Return the [X, Y] coordinate for the center point of the cell that contains the specified text.  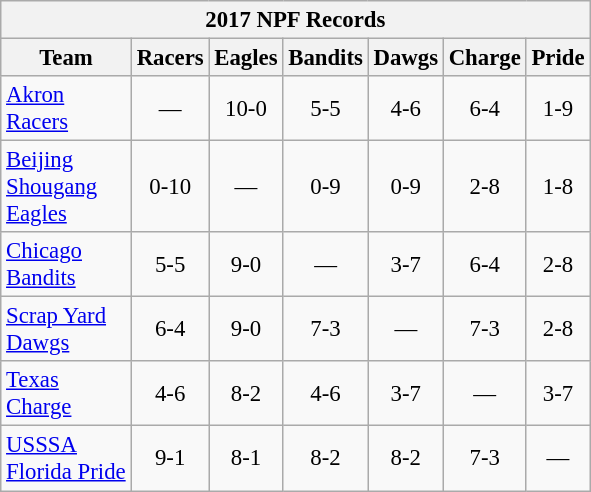
USSSA Florida Pride [66, 458]
Chicago Bandits [66, 264]
1-8 [558, 187]
0-10 [170, 187]
Scrap Yard Dawgs [66, 330]
1-9 [558, 108]
2017 NPF Records [296, 20]
8-1 [246, 458]
9-1 [170, 458]
Eagles [246, 58]
Akron Racers [66, 108]
Racers [170, 58]
Team [66, 58]
Dawgs [406, 58]
10-0 [246, 108]
Pride [558, 58]
Texas Charge [66, 394]
Beijing Shougang Eagles [66, 187]
Bandits [326, 58]
Charge [484, 58]
